Output the [x, y] coordinate of the center of the cell containing the given text.  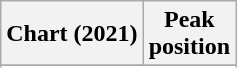
Chart (2021) [72, 34]
Peakposition [189, 34]
